Return [X, Y] of the center of cell containing provided text 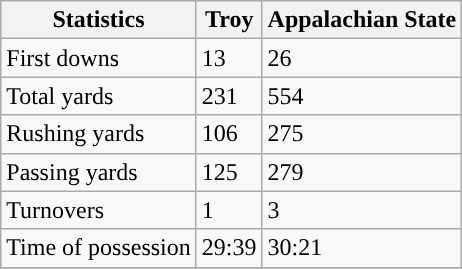
275 [362, 134]
106 [229, 134]
Troy [229, 20]
554 [362, 96]
Statistics [99, 20]
29:39 [229, 248]
13 [229, 58]
231 [229, 96]
Passing yards [99, 172]
First downs [99, 58]
Turnovers [99, 210]
3 [362, 210]
279 [362, 172]
Rushing yards [99, 134]
1 [229, 210]
125 [229, 172]
Appalachian State [362, 20]
Total yards [99, 96]
Time of possession [99, 248]
30:21 [362, 248]
26 [362, 58]
